Detect which cell encompasses the target text, then output its [x, y] center coordinate. 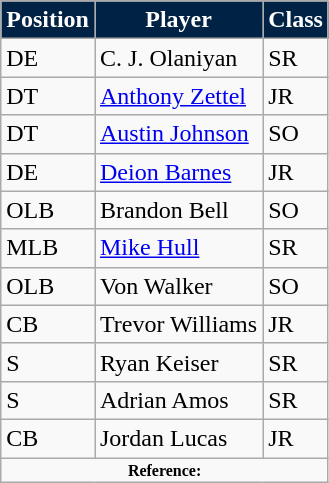
Brandon Bell [178, 210]
Austin Johnson [178, 134]
Mike Hull [178, 248]
Anthony Zettel [178, 96]
Position [48, 20]
Von Walker [178, 286]
Player [178, 20]
Ryan Keiser [178, 362]
Reference: [165, 470]
C. J. Olaniyan [178, 58]
MLB [48, 248]
Adrian Amos [178, 400]
Deion Barnes [178, 172]
Class [296, 20]
Jordan Lucas [178, 438]
Trevor Williams [178, 324]
